Determine the [X, Y] coordinate at the center of the cell enclosing the given text.  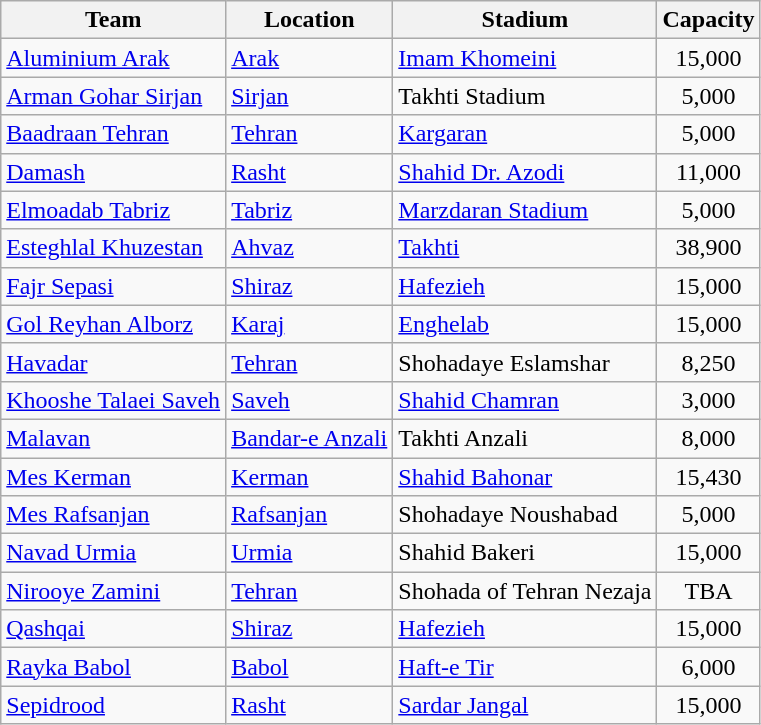
Capacity [708, 20]
8,250 [708, 362]
Takhti Stadium [525, 96]
Esteghlal Khuzestan [114, 248]
Marzdaran Stadium [525, 210]
Location [310, 20]
Enghelab [525, 324]
Kargaran [525, 134]
Shahid Bahonar [525, 477]
Shahid Chamran [525, 400]
Team [114, 20]
Mes Rafsanjan [114, 515]
Takhti Anzali [525, 438]
15,430 [708, 477]
6,000 [708, 667]
38,900 [708, 248]
Elmoadab Tabriz [114, 210]
Sirjan [310, 96]
Fajr Sepasi [114, 286]
Bandar-e Anzali [310, 438]
Shohadaye Noushabad [525, 515]
3,000 [708, 400]
Kerman [310, 477]
Navad Urmia [114, 553]
8,000 [708, 438]
Ahvaz [310, 248]
Tabriz [310, 210]
Gol Reyhan Alborz [114, 324]
Saveh [310, 400]
Rayka Babol [114, 667]
Arman Gohar Sirjan [114, 96]
Aluminium Arak [114, 58]
Shahid Dr. Azodi [525, 172]
Sepidrood [114, 705]
11,000 [708, 172]
Rafsanjan [310, 515]
Damash [114, 172]
Haft-e Tir [525, 667]
TBA [708, 591]
Karaj [310, 324]
Babol [310, 667]
Takhti [525, 248]
Stadium [525, 20]
Malavan [114, 438]
Khooshe Talaei Saveh [114, 400]
Shohadaye Eslamshar [525, 362]
Mes Kerman [114, 477]
Urmia [310, 553]
Imam Khomeini [525, 58]
Arak [310, 58]
Sardar Jangal [525, 705]
Nirooye Zamini [114, 591]
Qashqai [114, 629]
Baadraan Tehran [114, 134]
Shohada of Tehran Nezaja [525, 591]
Havadar [114, 362]
Shahid Bakeri [525, 553]
